Output the (X, Y) coordinate of the center of the cell containing the given text.  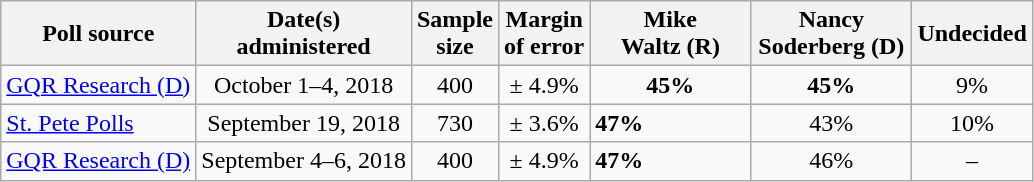
September 19, 2018 (304, 123)
46% (832, 161)
September 4–6, 2018 (304, 161)
NancySoderberg (D) (832, 34)
9% (972, 85)
Undecided (972, 34)
± 3.6% (544, 123)
Marginof error (544, 34)
43% (832, 123)
MikeWaltz (R) (670, 34)
St. Pete Polls (98, 123)
730 (454, 123)
Date(s)administered (304, 34)
– (972, 161)
October 1–4, 2018 (304, 85)
10% (972, 123)
Poll source (98, 34)
Samplesize (454, 34)
